Scan for the cell matching the given text and deliver its (x, y) coordinate at center. 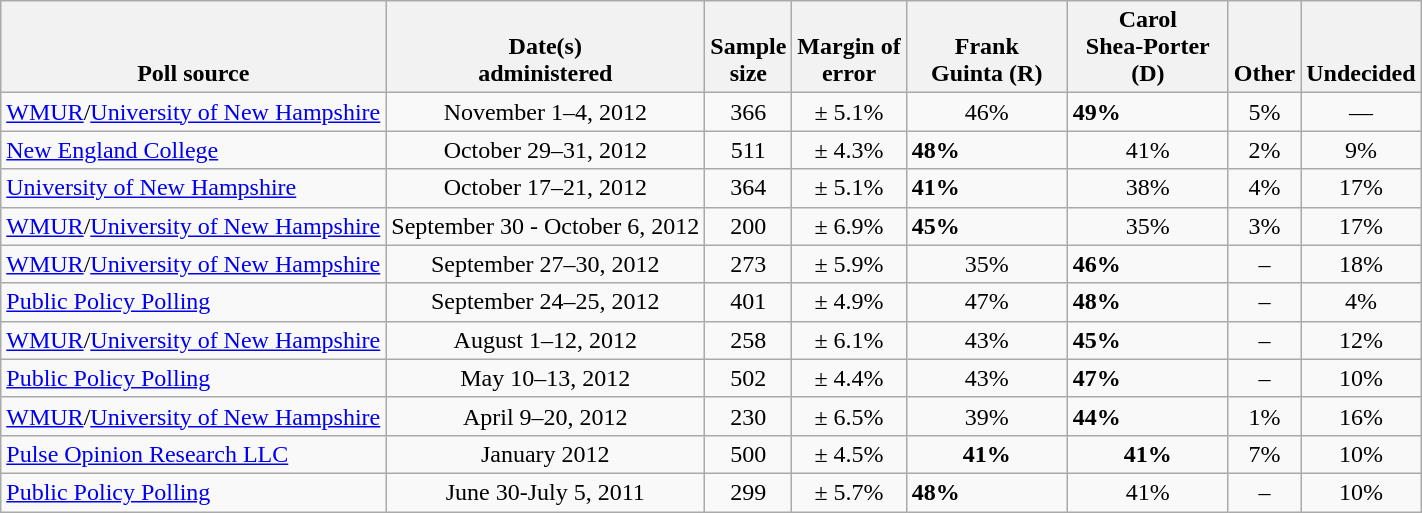
12% (1361, 340)
511 (748, 150)
± 5.7% (849, 492)
44% (1148, 416)
± 5.9% (849, 264)
October 29–31, 2012 (546, 150)
October 17–21, 2012 (546, 188)
5% (1264, 112)
3% (1264, 226)
366 (748, 112)
± 4.4% (849, 378)
— (1361, 112)
38% (1148, 188)
New England College (194, 150)
18% (1361, 264)
200 (748, 226)
September 27–30, 2012 (546, 264)
2% (1264, 150)
University of New Hampshire (194, 188)
± 4.9% (849, 302)
± 4.3% (849, 150)
CarolShea-Porter (D) (1148, 47)
401 (748, 302)
7% (1264, 454)
Date(s)administered (546, 47)
9% (1361, 150)
299 (748, 492)
Poll source (194, 47)
June 30-July 5, 2011 (546, 492)
± 6.1% (849, 340)
± 4.5% (849, 454)
January 2012 (546, 454)
Undecided (1361, 47)
364 (748, 188)
September 24–25, 2012 (546, 302)
39% (986, 416)
FrankGuinta (R) (986, 47)
Pulse Opinion Research LLC (194, 454)
April 9–20, 2012 (546, 416)
49% (1148, 112)
230 (748, 416)
September 30 - October 6, 2012 (546, 226)
Margin oferror (849, 47)
500 (748, 454)
16% (1361, 416)
273 (748, 264)
± 6.5% (849, 416)
± 6.9% (849, 226)
November 1–4, 2012 (546, 112)
1% (1264, 416)
502 (748, 378)
Samplesize (748, 47)
May 10–13, 2012 (546, 378)
Other (1264, 47)
August 1–12, 2012 (546, 340)
258 (748, 340)
